Pinpoint the cell where the given text exists, returning its (x, y) midpoint coordinate. 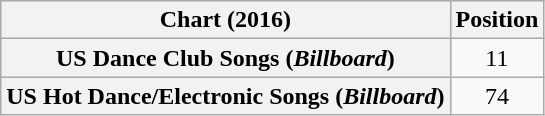
US Dance Club Songs (Billboard) (226, 58)
Chart (2016) (226, 20)
US Hot Dance/Electronic Songs (Billboard) (226, 96)
11 (497, 58)
74 (497, 96)
Position (497, 20)
